Output the (x, y) coordinate of the center of the cell containing the given text.  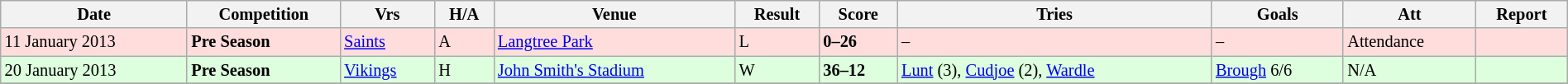
Goals (1277, 14)
11 January 2013 (94, 42)
H/A (464, 14)
Tries (1054, 14)
L (777, 42)
Vrs (387, 14)
A (464, 42)
0–26 (858, 42)
Result (777, 14)
Date (94, 14)
Langtree Park (614, 42)
Report (1522, 14)
Brough 6/6 (1277, 70)
20 January 2013 (94, 70)
Venue (614, 14)
N/A (1409, 70)
Saints (387, 42)
Score (858, 14)
Lunt (3), Cudjoe (2), Wardle (1054, 70)
36–12 (858, 70)
W (777, 70)
Vikings (387, 70)
Att (1409, 14)
H (464, 70)
John Smith's Stadium (614, 70)
Competition (263, 14)
Attendance (1409, 42)
